Search for the cell housing the specified text and yield its [X, Y] center coordinate. 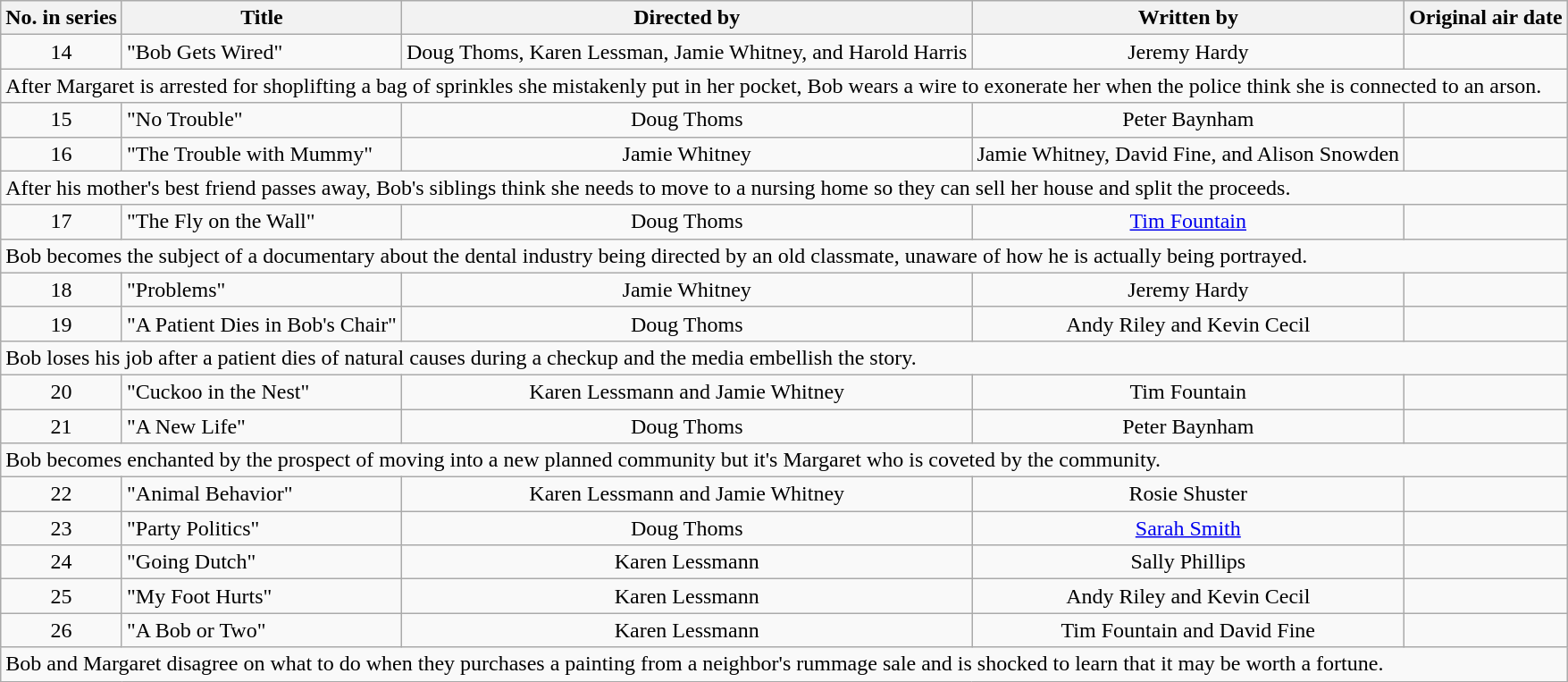
Tim Fountain and David Fine [1188, 630]
14 [62, 52]
Directed by [686, 18]
"A Patient Dies in Bob's Chair" [261, 324]
21 [62, 426]
20 [62, 392]
17 [62, 222]
15 [62, 120]
"A Bob or Two" [261, 630]
Rosie Shuster [1188, 494]
"A New Life" [261, 426]
"Cuckoo in the Nest" [261, 392]
"No Trouble" [261, 120]
"Animal Behavior" [261, 494]
23 [62, 528]
25 [62, 596]
"The Fly on the Wall" [261, 222]
"Bob Gets Wired" [261, 52]
16 [62, 154]
Title [261, 18]
Bob becomes enchanted by the prospect of moving into a new planned community but it's Margaret who is coveted by the community. [784, 460]
Sarah Smith [1188, 528]
Bob becomes the subject of a documentary about the dental industry being directed by an old classmate, unaware of how he is actually being portrayed. [784, 256]
"Party Politics" [261, 528]
"Going Dutch" [261, 562]
Jamie Whitney, David Fine, and Alison Snowden [1188, 154]
Doug Thoms, Karen Lessman, Jamie Whitney, and Harold Harris [686, 52]
"Problems" [261, 290]
26 [62, 630]
Original air date [1487, 18]
24 [62, 562]
Written by [1188, 18]
Bob loses his job after a patient dies of natural causes during a checkup and the media embellish the story. [784, 358]
Sally Phillips [1188, 562]
"My Foot Hurts" [261, 596]
No. in series [62, 18]
19 [62, 324]
18 [62, 290]
"The Trouble with Mummy" [261, 154]
22 [62, 494]
